From the cell containing the given text, extract its center point as (x, y) coordinate. 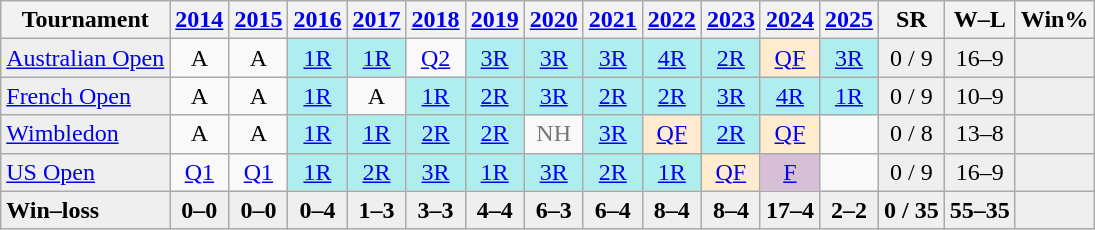
2021 (612, 20)
10–9 (980, 96)
NH (554, 134)
2020 (554, 20)
1–3 (376, 210)
0–4 (318, 210)
2016 (318, 20)
2023 (730, 20)
6–4 (612, 210)
2014 (200, 20)
Win% (1054, 20)
6–3 (554, 210)
55–35 (980, 210)
US Open (86, 172)
Q2 (436, 58)
Australian Open (86, 58)
W–L (980, 20)
0 / 35 (912, 210)
0 / 8 (912, 134)
17–4 (790, 210)
2015 (258, 20)
2–2 (848, 210)
2025 (848, 20)
3–3 (436, 210)
2024 (790, 20)
Tournament (86, 20)
13–8 (980, 134)
Win–loss (86, 210)
2018 (436, 20)
2022 (672, 20)
F (790, 172)
4–4 (494, 210)
Wimbledon (86, 134)
French Open (86, 96)
2019 (494, 20)
SR (912, 20)
2017 (376, 20)
